Find where the given text appears and provide that cell's center as (X, Y) coordinate. 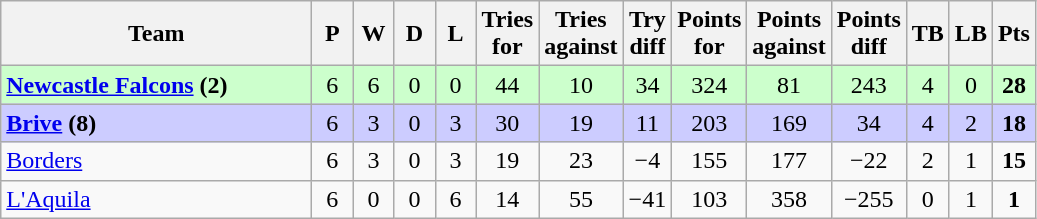
Brive (8) (156, 123)
11 (648, 123)
55 (581, 199)
14 (508, 199)
203 (710, 123)
243 (868, 85)
Points diff (868, 34)
Try diff (648, 34)
−4 (648, 161)
Points against (789, 34)
30 (508, 123)
TB (928, 34)
Points for (710, 34)
10 (581, 85)
L (456, 34)
P (332, 34)
177 (789, 161)
L'Aquila (156, 199)
W (374, 34)
23 (581, 161)
LB (970, 34)
Tries against (581, 34)
81 (789, 85)
169 (789, 123)
Team (156, 34)
Borders (156, 161)
D (414, 34)
−255 (868, 199)
15 (1014, 161)
155 (710, 161)
103 (710, 199)
Pts (1014, 34)
28 (1014, 85)
324 (710, 85)
358 (789, 199)
−41 (648, 199)
18 (1014, 123)
−22 (868, 161)
Tries for (508, 34)
Newcastle Falcons (2) (156, 85)
44 (508, 85)
